Identify which cell holds the provided text, then report its (x, y) central coordinate. 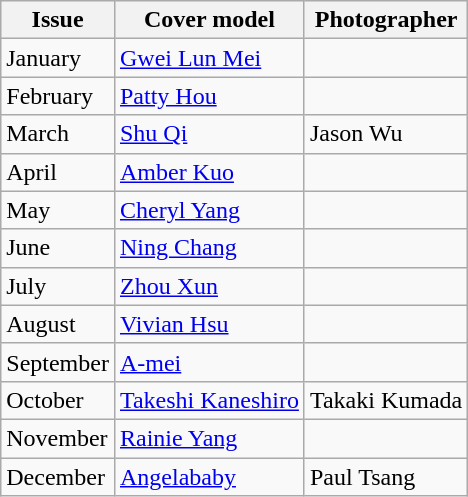
September (58, 362)
Patty Hou (209, 96)
June (58, 248)
Cover model (209, 20)
November (58, 438)
April (58, 172)
January (58, 58)
Vivian Hsu (209, 324)
October (58, 400)
Takeshi Kaneshiro (209, 400)
Paul Tsang (386, 477)
Rainie Yang (209, 438)
Takaki Kumada (386, 400)
Issue (58, 20)
Jason Wu (386, 134)
February (58, 96)
A-mei (209, 362)
Cheryl Yang (209, 210)
December (58, 477)
July (58, 286)
May (58, 210)
Gwei Lun Mei (209, 58)
Photographer (386, 20)
Amber Kuo (209, 172)
Zhou Xun (209, 286)
March (58, 134)
Ning Chang (209, 248)
Shu Qi (209, 134)
August (58, 324)
Angelababy (209, 477)
